Pinpoint the cell where the given text exists, returning its [X, Y] midpoint coordinate. 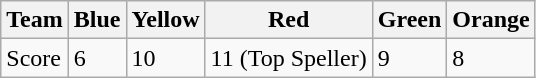
Green [410, 20]
Blue [97, 20]
Yellow [166, 20]
Orange [491, 20]
Red [288, 20]
8 [491, 58]
10 [166, 58]
6 [97, 58]
11 (Top Speller) [288, 58]
Team [35, 20]
9 [410, 58]
Score [35, 58]
